Search for the cell housing the specified text and yield its (X, Y) center coordinate. 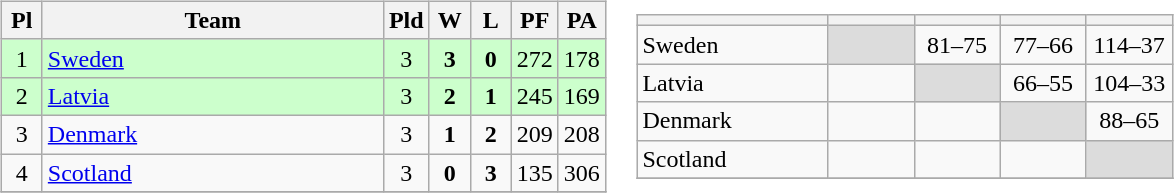
66–55 (1043, 83)
208 (582, 134)
272 (534, 58)
245 (534, 96)
306 (582, 173)
135 (534, 173)
77–66 (1043, 45)
W (450, 20)
114–37 (1129, 45)
104–33 (1129, 83)
Pl (22, 20)
4 (22, 173)
Pld (406, 20)
PF (534, 20)
L (490, 20)
PA (582, 20)
169 (582, 96)
209 (534, 134)
88–65 (1129, 121)
Team (212, 20)
81–75 (957, 45)
178 (582, 58)
